Detect which cell encompasses the target text, then output its [x, y] center coordinate. 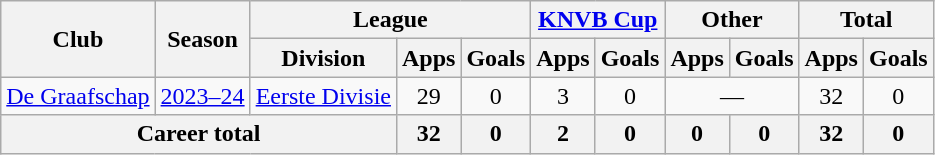
Club [78, 39]
Division [323, 58]
3 [563, 96]
League [390, 20]
De Graafschap [78, 96]
29 [428, 96]
2 [563, 134]
Season [202, 39]
Eerste Divisie [323, 96]
Total [866, 20]
— [732, 96]
Other [732, 20]
Career total [199, 134]
2023–24 [202, 96]
KNVB Cup [598, 20]
